Pinpoint the cell where the given text exists, returning its [x, y] midpoint coordinate. 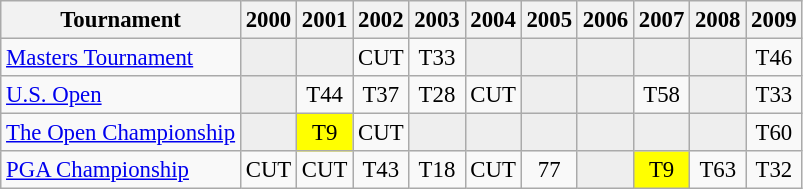
T32 [774, 170]
PGA Championship [121, 170]
Masters Tournament [121, 58]
Tournament [121, 20]
T18 [437, 170]
2001 [325, 20]
2006 [605, 20]
U.S. Open [121, 95]
2007 [661, 20]
2003 [437, 20]
2000 [268, 20]
T28 [437, 95]
T58 [661, 95]
2002 [381, 20]
T63 [718, 170]
2008 [718, 20]
2005 [549, 20]
T37 [381, 95]
The Open Championship [121, 133]
T46 [774, 58]
77 [549, 170]
2009 [774, 20]
T60 [774, 133]
T44 [325, 95]
T43 [381, 170]
2004 [493, 20]
